Return [x, y] of the center of cell containing provided text 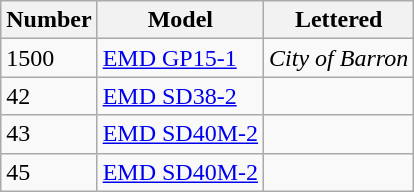
Number [49, 20]
45 [49, 172]
EMD GP15-1 [180, 58]
42 [49, 96]
Lettered [339, 20]
43 [49, 134]
Model [180, 20]
City of Barron [339, 58]
1500 [49, 58]
EMD SD38-2 [180, 96]
